Return the [X, Y] coordinate for the center point of the cell that contains the specified text.  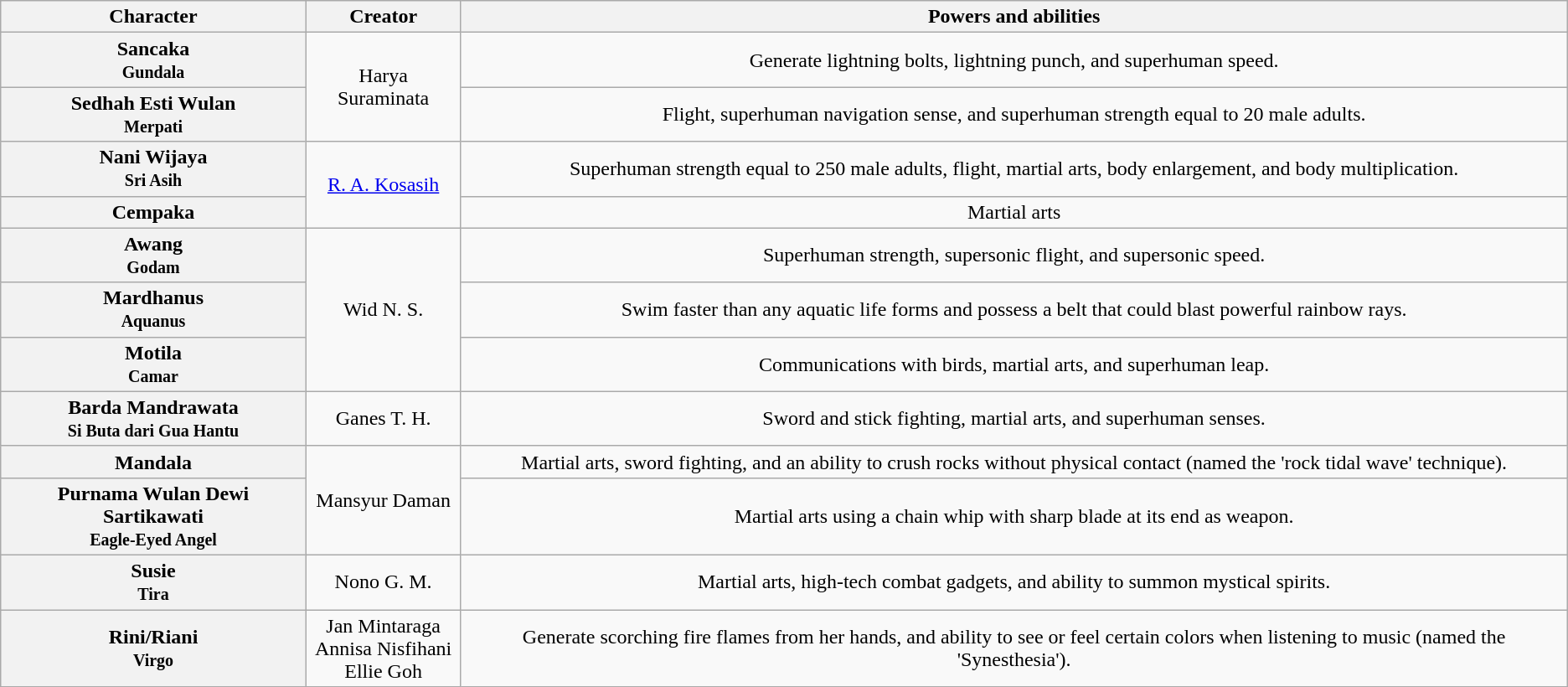
MardhanusAquanus [154, 310]
Swim faster than any aquatic life forms and possess a belt that could blast powerful rainbow rays. [1014, 310]
SusieTira [154, 581]
Nani WijayaSri Asih [154, 169]
Sedhah Esti WulanMerpati [154, 114]
MotilaCamar [154, 364]
AwangGodam [154, 255]
Nono G. M. [384, 581]
Generate lightning bolts, lightning punch, and superhuman speed. [1014, 60]
Superhuman strength equal to 250 male adults, flight, martial arts, body enlargement, and body multiplication. [1014, 169]
Cempaka [154, 212]
Character [154, 17]
Generate scorching fire flames from her hands, and ability to see or feel certain colors when listening to music (named the 'Synesthesia'). [1014, 648]
Sword and stick fighting, martial arts, and superhuman senses. [1014, 419]
Creator [384, 17]
Wid N. S. [384, 310]
Martial arts using a chain whip with sharp blade at its end as weapon. [1014, 516]
Martial arts [1014, 212]
Mandala [154, 462]
Barda MandrawataSi Buta dari Gua Hantu [154, 419]
Martial arts, high-tech combat gadgets, and ability to summon mystical spirits. [1014, 581]
Rini/RianiVirgo [154, 648]
Flight, superhuman navigation sense, and superhuman strength equal to 20 male adults. [1014, 114]
Mansyur Daman [384, 500]
R. A. Kosasih [384, 184]
Ganes T. H. [384, 419]
Superhuman strength, supersonic flight, and supersonic speed. [1014, 255]
Jan MintaragaAnnisa NisfihaniEllie Goh [384, 648]
Harya Suraminata [384, 87]
Communications with birds, martial arts, and superhuman leap. [1014, 364]
Purnama Wulan Dewi SartikawatiEagle-Eyed Angel [154, 516]
Martial arts, sword fighting, and an ability to crush rocks without physical contact (named the 'rock tidal wave' technique). [1014, 462]
Powers and abilities [1014, 17]
SancakaGundala [154, 60]
